Return the [X, Y] coordinate for the center point of the cell that contains the specified text.  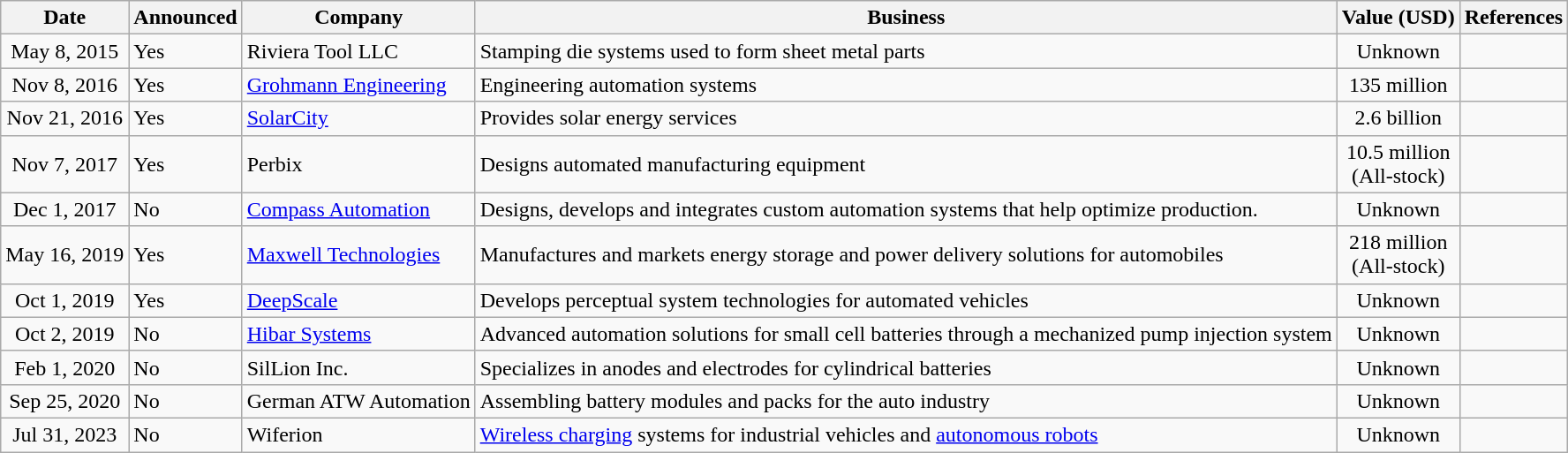
Assembling battery modules and packs for the auto industry [906, 401]
References [1513, 18]
Dec 1, 2017 [65, 209]
Company [358, 18]
Grohmann Engineering [358, 85]
2.6 billion [1398, 118]
135 million [1398, 85]
Develops perceptual system technologies for automated vehicles [906, 300]
Nov 7, 2017 [65, 164]
Compass Automation [358, 209]
Wiferion [358, 434]
May 8, 2015 [65, 51]
Stamping die systems used to form sheet metal parts [906, 51]
Wireless charging systems for industrial vehicles and autonomous robots [906, 434]
Engineering automation systems [906, 85]
Designs automated manufacturing equipment [906, 164]
Feb 1, 2020 [65, 367]
Maxwell Technologies [358, 254]
Nov 8, 2016 [65, 85]
Announced [185, 18]
Business [906, 18]
Perbix [358, 164]
May 16, 2019 [65, 254]
Advanced automation solutions for small cell batteries through a mechanized pump injection system [906, 334]
Date [65, 18]
Value (USD) [1398, 18]
Designs, develops and integrates custom automation systems that help optimize production. [906, 209]
DeepScale [358, 300]
Nov 21, 2016 [65, 118]
SolarCity [358, 118]
Oct 2, 2019 [65, 334]
Specializes in anodes and electrodes for cylindrical batteries [906, 367]
Oct 1, 2019 [65, 300]
Jul 31, 2023 [65, 434]
Riviera Tool LLC [358, 51]
SilLion Inc. [358, 367]
Sep 25, 2020 [65, 401]
German ATW Automation [358, 401]
Hibar Systems [358, 334]
Provides solar energy services [906, 118]
10.5 million (All-stock) [1398, 164]
218 million (All-stock) [1398, 254]
Manufactures and markets energy storage and power delivery solutions for automobiles [906, 254]
